Return the (x, y) coordinate for the center point of the cell that contains the specified text.  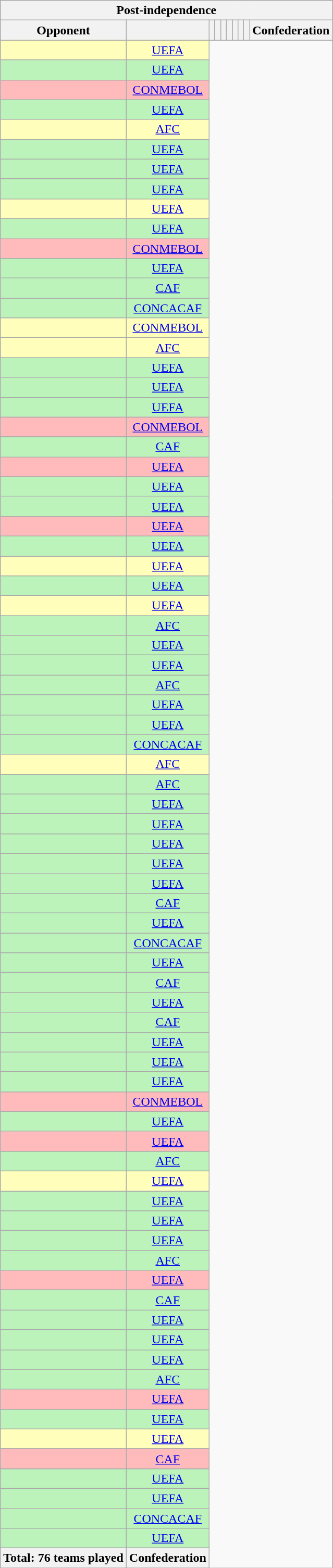
Total: 76 teams played (64, 1558)
Opponent (64, 30)
Post-independence (167, 10)
